Locate the cell with the specified text and output its (x, y) center coordinate. 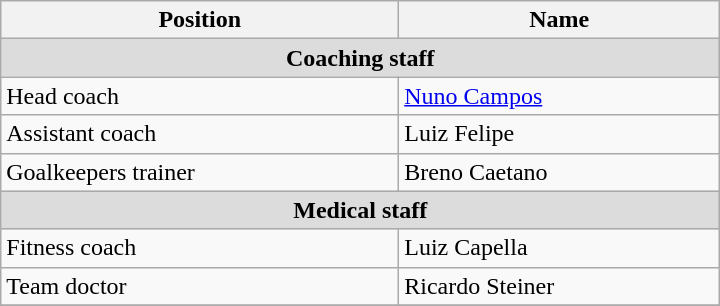
Luiz Felipe (560, 134)
Assistant coach (200, 134)
Position (200, 20)
Ricardo Steiner (560, 286)
Head coach (200, 96)
Nuno Campos (560, 96)
Name (560, 20)
Goalkeepers trainer (200, 172)
Fitness coach (200, 248)
Luiz Capella (560, 248)
Breno Caetano (560, 172)
Medical staff (360, 210)
Team doctor (200, 286)
Coaching staff (360, 58)
